Extract the (X, Y) coordinate from the center of the cell holding the provided text.  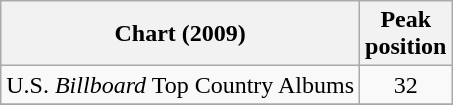
Chart (2009) (180, 34)
32 (406, 85)
U.S. Billboard Top Country Albums (180, 85)
Peakposition (406, 34)
